Capture the cell that displays the provided text and extract its [x, y] central coordinate. 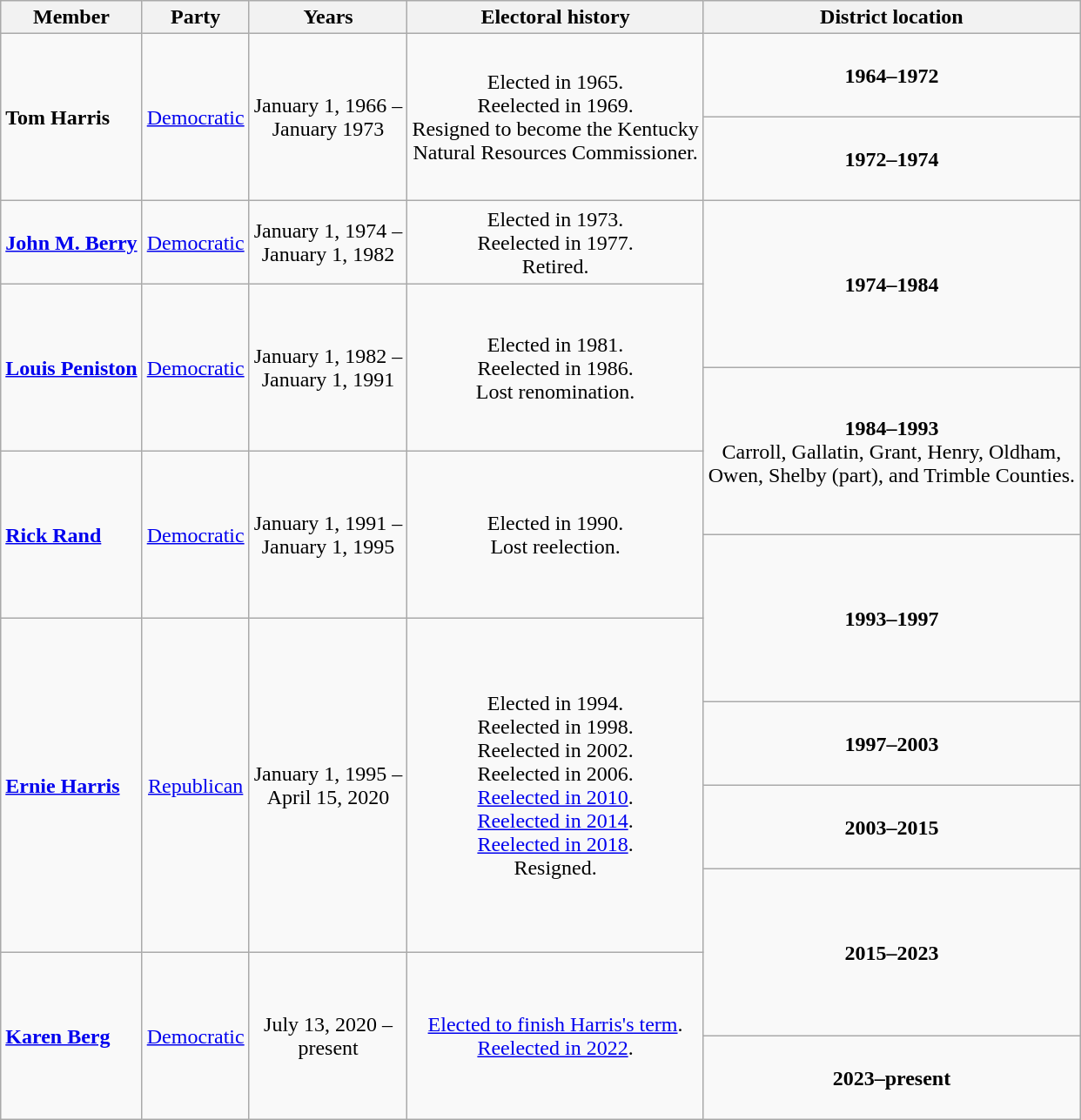
Party [195, 17]
Years [328, 17]
Tom Harris [71, 117]
Elected in 1973.Reelected in 1977.Retired. [555, 243]
January 1, 1966 –January 1973 [328, 117]
John M. Berry [71, 243]
District location [891, 17]
Elected in 1981.Reelected in 1986.Lost renomination. [555, 368]
Ernie Harris [71, 786]
January 1, 1982 –January 1, 1991 [328, 368]
Elected to finish Harris's term.Reelected in 2022. [555, 1036]
Elected in 1990.Lost reelection. [555, 535]
1974–1984 [891, 285]
2003–2015 [891, 828]
1997–2003 [891, 744]
Member [71, 17]
2023–present [891, 1078]
2015–2023 [891, 953]
January 1, 1995 –April 15, 2020 [328, 786]
Karen Berg [71, 1036]
January 1, 1974 –January 1, 1982 [328, 243]
Elected in 1965.Reelected in 1969.Resigned to become the KentuckyNatural Resources Commissioner. [555, 117]
Rick Rand [71, 535]
Electoral history [555, 17]
1972–1974 [891, 159]
1993–1997 [891, 619]
1984–1993Carroll, Gallatin, Grant, Henry, Oldham,Owen, Shelby (part), and Trimble Counties. [891, 452]
January 1, 1991 –January 1, 1995 [328, 535]
1964–1972 [891, 76]
Louis Peniston [71, 368]
Republican [195, 786]
Elected in 1994.Reelected in 1998.Reelected in 2002.Reelected in 2006.Reelected in 2010.Reelected in 2014.Reelected in 2018.Resigned. [555, 786]
July 13, 2020 –present [328, 1036]
